Return [x, y] of the center of cell containing provided text 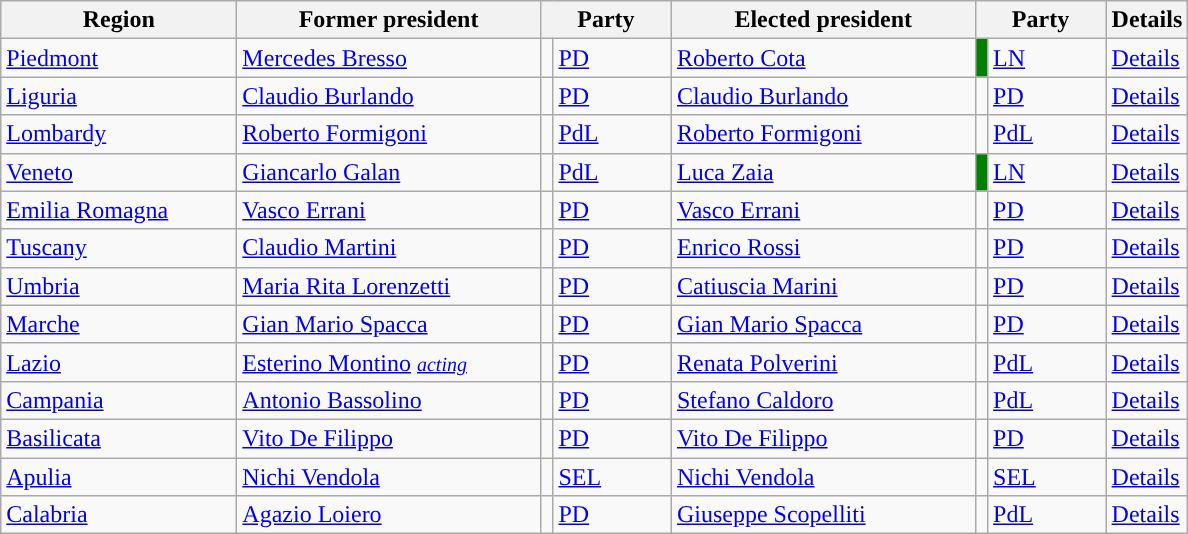
Maria Rita Lorenzetti [389, 286]
Luca Zaia [823, 172]
Elected president [823, 20]
Apulia [119, 477]
Claudio Martini [389, 248]
Liguria [119, 96]
Umbria [119, 286]
Veneto [119, 172]
Campania [119, 400]
Stefano Caldoro [823, 400]
Giuseppe Scopelliti [823, 515]
Lazio [119, 362]
Antonio Bassolino [389, 400]
Basilicata [119, 438]
Giancarlo Galan [389, 172]
Esterino Montino acting [389, 362]
Piedmont [119, 58]
Agazio Loiero [389, 515]
Tuscany [119, 248]
Calabria [119, 515]
Roberto Cota [823, 58]
Catiuscia Marini [823, 286]
Mercedes Bresso [389, 58]
Emilia Romagna [119, 210]
Lombardy [119, 134]
Enrico Rossi [823, 248]
Marche [119, 324]
Region [119, 20]
Former president [389, 20]
Renata Polverini [823, 362]
